Determine the [X, Y] coordinate at the center of the cell enclosing the given text.  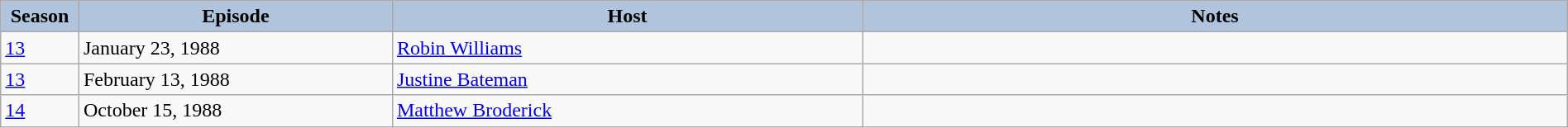
Episode [235, 17]
Season [40, 17]
January 23, 1988 [235, 48]
February 13, 1988 [235, 79]
Justine Bateman [627, 79]
Notes [1216, 17]
Host [627, 17]
Matthew Broderick [627, 111]
October 15, 1988 [235, 111]
14 [40, 111]
Robin Williams [627, 48]
